Return the (X, Y) coordinate for the center point of the cell that contains the specified text.  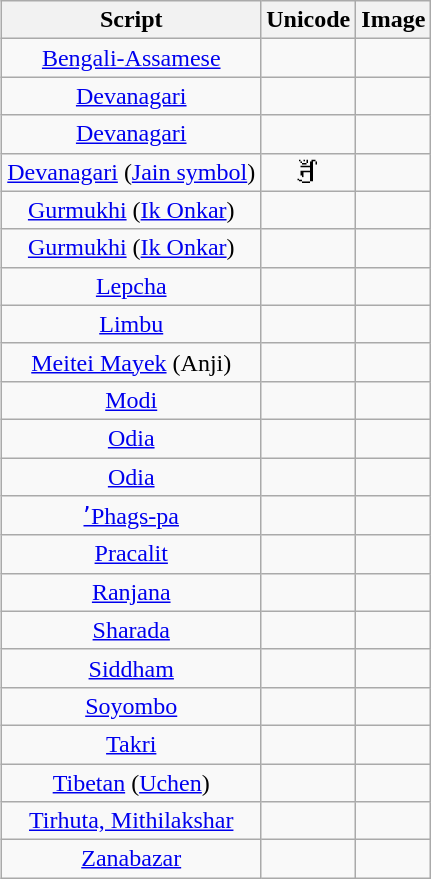
Lepcha (132, 287)
Pracalit (132, 554)
Takri (132, 745)
Tibetan (Uchen) (132, 783)
Unicode (308, 20)
Modi (132, 401)
Script (132, 20)
ꣽ (308, 172)
Bengali-Assamese (132, 58)
Zanabazar (132, 859)
Sharada (132, 631)
Siddham (132, 669)
ʼPhags-pa (132, 516)
Devanagari (Jain symbol) (132, 172)
Image (394, 20)
Tirhuta, Mithilakshar (132, 821)
Limbu (132, 325)
Meitei Mayek (Anji) (132, 363)
Soyombo (132, 707)
Ranjana (132, 593)
